Identify which cell holds the provided text, then report its [X, Y] central coordinate. 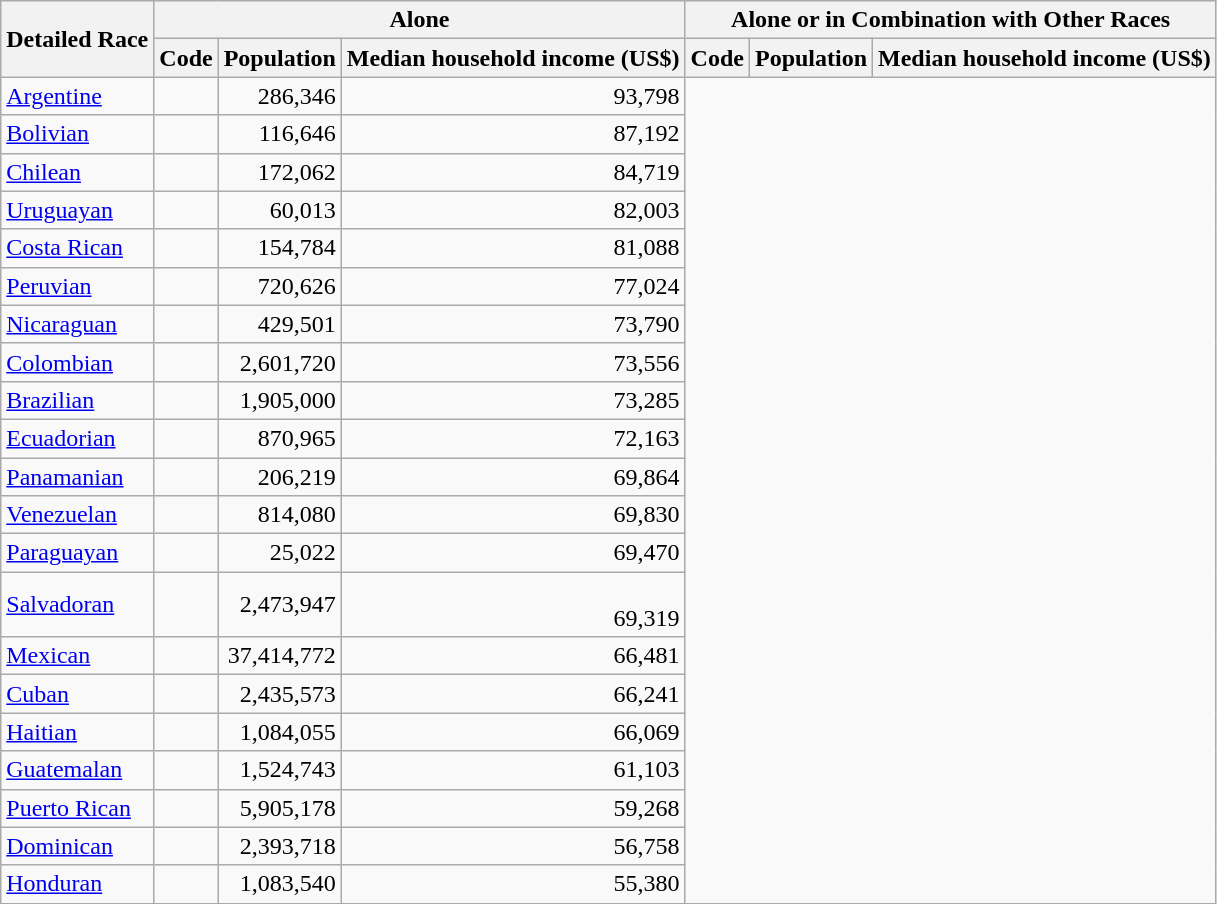
37,414,772 [280, 656]
69,864 [513, 477]
2,393,718 [280, 846]
Paraguayan [78, 553]
Costa Rican [78, 248]
69,470 [513, 553]
1,084,055 [280, 732]
93,798 [513, 96]
87,192 [513, 134]
72,163 [513, 438]
Colombian [78, 362]
25,022 [280, 553]
154,784 [280, 248]
61,103 [513, 770]
Salvadoran [78, 604]
720,626 [280, 286]
Uruguayan [78, 210]
Alone [420, 20]
Bolivian [78, 134]
Mexican [78, 656]
Ecuadorian [78, 438]
73,790 [513, 324]
5,905,178 [280, 808]
116,646 [280, 134]
Guatemalan [78, 770]
Detailed Race [78, 39]
66,481 [513, 656]
Dominican [78, 846]
66,241 [513, 694]
2,435,573 [280, 694]
Alone or in Combination with Other Races [950, 20]
Venezuelan [78, 515]
69,830 [513, 515]
77,024 [513, 286]
870,965 [280, 438]
1,905,000 [280, 400]
2,473,947 [280, 604]
69,319 [513, 604]
Nicaraguan [78, 324]
Haitian [78, 732]
60,013 [280, 210]
1,524,743 [280, 770]
Puerto Rican [78, 808]
82,003 [513, 210]
Cuban [78, 694]
66,069 [513, 732]
73,556 [513, 362]
286,346 [280, 96]
73,285 [513, 400]
56,758 [513, 846]
1,083,540 [280, 884]
55,380 [513, 884]
Argentine [78, 96]
Honduran [78, 884]
81,088 [513, 248]
Brazilian [78, 400]
2,601,720 [280, 362]
Chilean [78, 172]
84,719 [513, 172]
429,501 [280, 324]
Peruvian [78, 286]
814,080 [280, 515]
Panamanian [78, 477]
206,219 [280, 477]
172,062 [280, 172]
59,268 [513, 808]
